Find where the given text appears and provide that cell's center as (X, Y) coordinate. 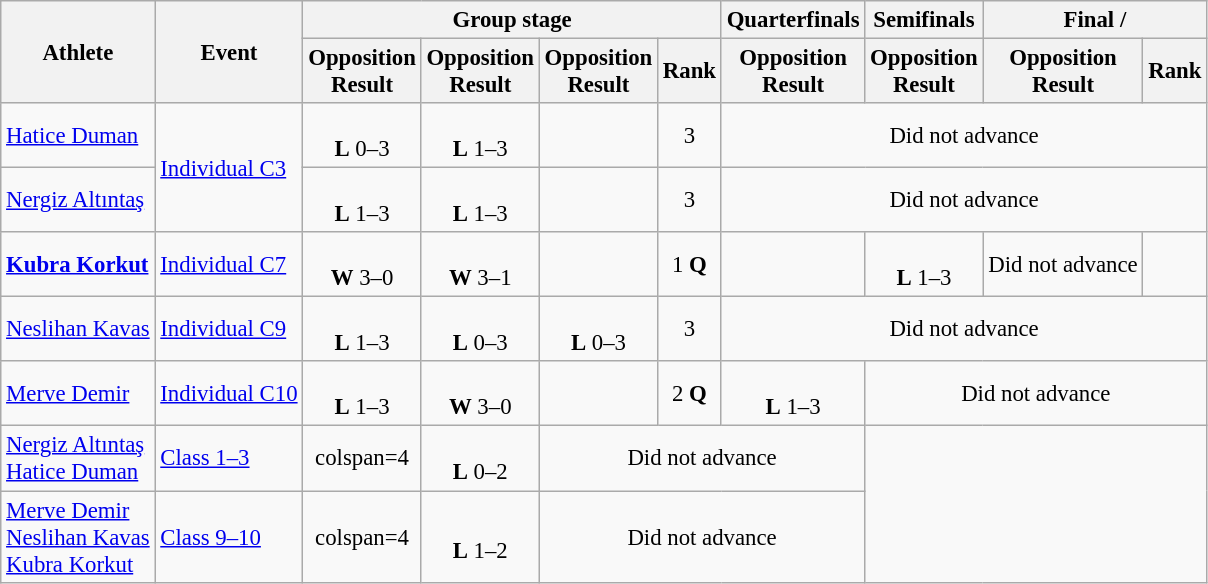
2 Q (690, 394)
Merve Demir (78, 394)
1 Q (690, 264)
Group stage (512, 20)
L 1–2 (480, 537)
Class 1–3 (229, 458)
Kubra Korkut (78, 264)
Quarterfinals (792, 20)
Nergiz Altıntaş (78, 200)
Hatice Duman (78, 136)
Event (229, 52)
Nergiz AltıntaşHatice Duman (78, 458)
Athlete (78, 52)
Individual C9 (229, 330)
W 3–1 (480, 264)
Individual C7 (229, 264)
Individual C3 (229, 168)
Final / (1095, 20)
Class 9–10 (229, 537)
Merve DemirNeslihan KavasKubra Korkut (78, 537)
Semifinals (924, 20)
L 0–2 (480, 458)
Neslihan Kavas (78, 330)
Individual C10 (229, 394)
